Detect which cell encompasses the target text, then output its [X, Y] center coordinate. 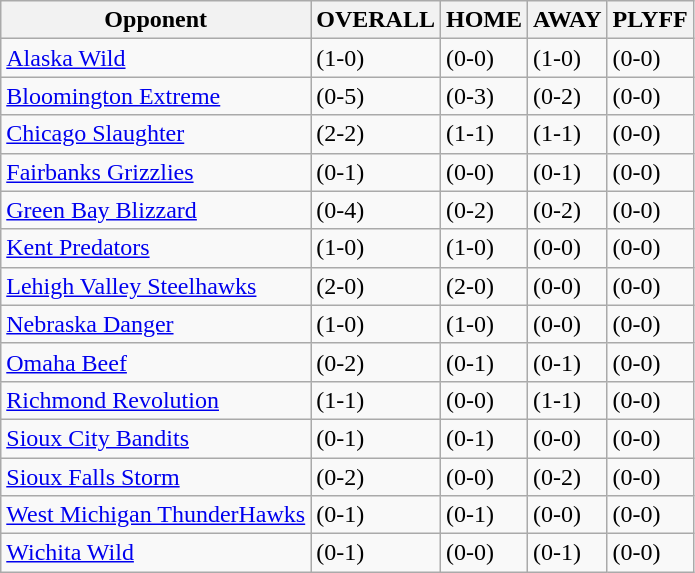
Nebraska Danger [156, 324]
AWAY [568, 20]
Wichita Wild [156, 553]
Richmond Revolution [156, 400]
Green Bay Blizzard [156, 210]
Alaska Wild [156, 58]
Sioux City Bandits [156, 438]
Fairbanks Grizzlies [156, 172]
(0-3) [484, 96]
(0-4) [376, 210]
Opponent [156, 20]
West Michigan ThunderHawks [156, 515]
Omaha Beef [156, 362]
OVERALL [376, 20]
(0-5) [376, 96]
HOME [484, 20]
(2-2) [376, 134]
Lehigh Valley Steelhawks [156, 286]
Bloomington Extreme [156, 96]
Chicago Slaughter [156, 134]
Kent Predators [156, 248]
PLYFF [650, 20]
Sioux Falls Storm [156, 477]
